Return [x, y] of the center of cell containing provided text 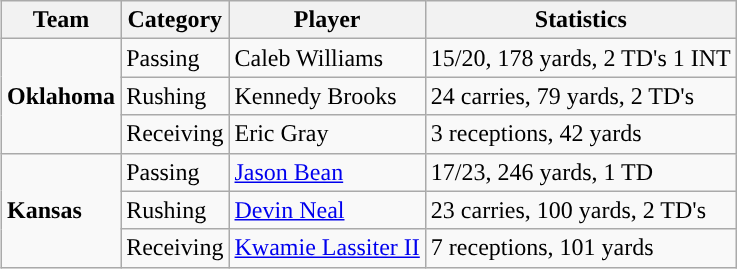
Statistics [580, 20]
Kwamie Lassiter II [327, 248]
15/20, 178 yards, 2 TD's 1 INT [580, 58]
23 carries, 100 yards, 2 TD's [580, 210]
Kansas [62, 210]
Team [62, 20]
Player [327, 20]
7 receptions, 101 yards [580, 248]
Jason Bean [327, 172]
Eric Gray [327, 134]
24 carries, 79 yards, 2 TD's [580, 96]
Kennedy Brooks [327, 96]
Category [175, 20]
3 receptions, 42 yards [580, 134]
17/23, 246 yards, 1 TD [580, 172]
Devin Neal [327, 210]
Caleb Williams [327, 58]
Oklahoma [62, 96]
